Capture the cell that displays the provided text and extract its [x, y] central coordinate. 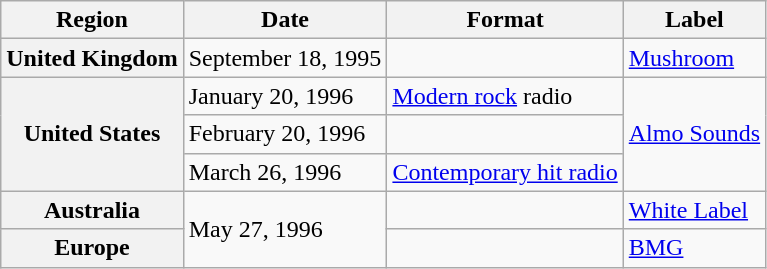
White Label [694, 210]
Almo Sounds [694, 134]
Label [694, 20]
Australia [92, 210]
United States [92, 134]
January 20, 1996 [285, 96]
BMG [694, 248]
Contemporary hit radio [505, 172]
Europe [92, 248]
September 18, 1995 [285, 58]
Mushroom [694, 58]
Format [505, 20]
Date [285, 20]
Region [92, 20]
Modern rock radio [505, 96]
May 27, 1996 [285, 229]
United Kingdom [92, 58]
February 20, 1996 [285, 134]
March 26, 1996 [285, 172]
